Detect which cell encompasses the target text, then output its [X, Y] center coordinate. 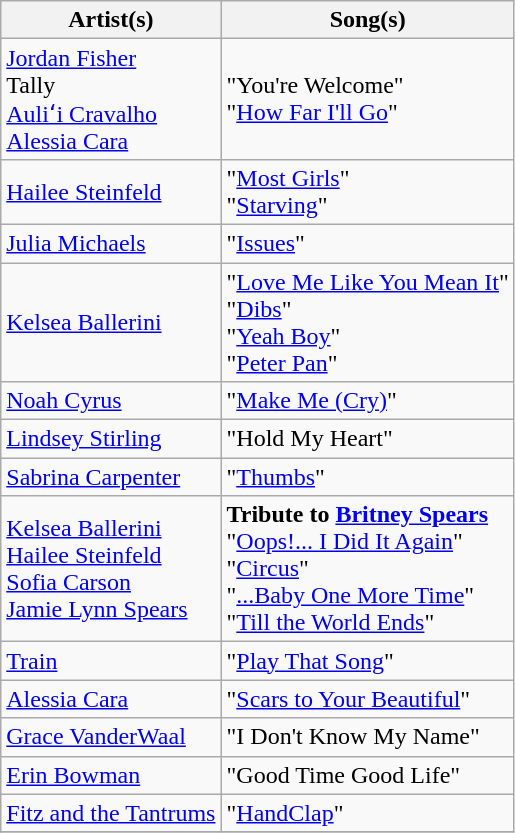
"Love Me Like You Mean It""Dibs""Yeah Boy""Peter Pan" [368, 322]
Kelsea Ballerini [111, 322]
"You're Welcome""How Far I'll Go" [368, 100]
"Scars to Your Beautiful" [368, 699]
"Good Time Good Life" [368, 775]
Sabrina Carpenter [111, 477]
Kelsea BalleriniHailee SteinfeldSofia CarsonJamie Lynn Spears [111, 569]
Tribute to Britney Spears"Oops!... I Did It Again""Circus" "...Baby One More Time""Till the World Ends" [368, 569]
"Thumbs" [368, 477]
"Hold My Heart" [368, 439]
Fitz and the Tantrums [111, 813]
Jordan FisherTallyAuliʻi CravalhoAlessia Cara [111, 100]
Erin Bowman [111, 775]
"Most Girls""Starving" [368, 192]
Hailee Steinfeld [111, 192]
Artist(s) [111, 20]
Train [111, 661]
Alessia Cara [111, 699]
"Play That Song" [368, 661]
Noah Cyrus [111, 401]
Song(s) [368, 20]
Grace VanderWaal [111, 737]
"Make Me (Cry)" [368, 401]
"I Don't Know My Name" [368, 737]
"Issues" [368, 243]
Lindsey Stirling [111, 439]
"HandClap" [368, 813]
Julia Michaels [111, 243]
